Return the (x, y) coordinate for the center point of the cell that contains the specified text.  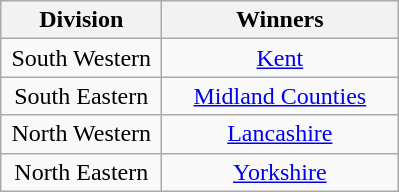
Yorkshire (280, 172)
North Eastern (82, 172)
South Western (82, 58)
South Eastern (82, 96)
North Western (82, 134)
Lancashire (280, 134)
Division (82, 20)
Midland Counties (280, 96)
Kent (280, 58)
Winners (280, 20)
